Output the (X, Y) coordinate of the center of the cell containing the given text.  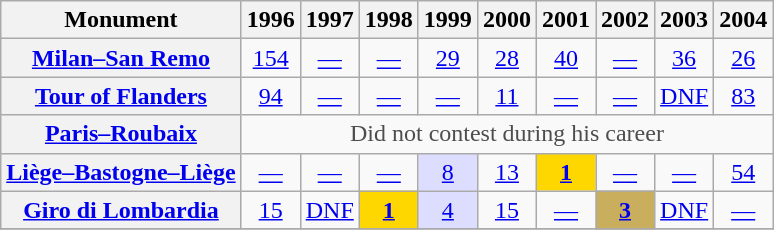
2000 (506, 20)
1999 (448, 20)
8 (448, 172)
28 (506, 58)
1997 (330, 20)
154 (270, 58)
26 (744, 58)
94 (270, 96)
Tour of Flanders (121, 96)
Giro di Lombardia (121, 210)
2001 (566, 20)
3 (626, 210)
Did not contest during his career (507, 134)
40 (566, 58)
83 (744, 96)
4 (448, 210)
54 (744, 172)
Liège–Bastogne–Liège (121, 172)
2002 (626, 20)
Milan–San Remo (121, 58)
11 (506, 96)
1998 (388, 20)
29 (448, 58)
Monument (121, 20)
1996 (270, 20)
2004 (744, 20)
36 (684, 58)
Paris–Roubaix (121, 134)
2003 (684, 20)
13 (506, 172)
